Determine the [x, y] coordinate at the center of the cell enclosing the given text.  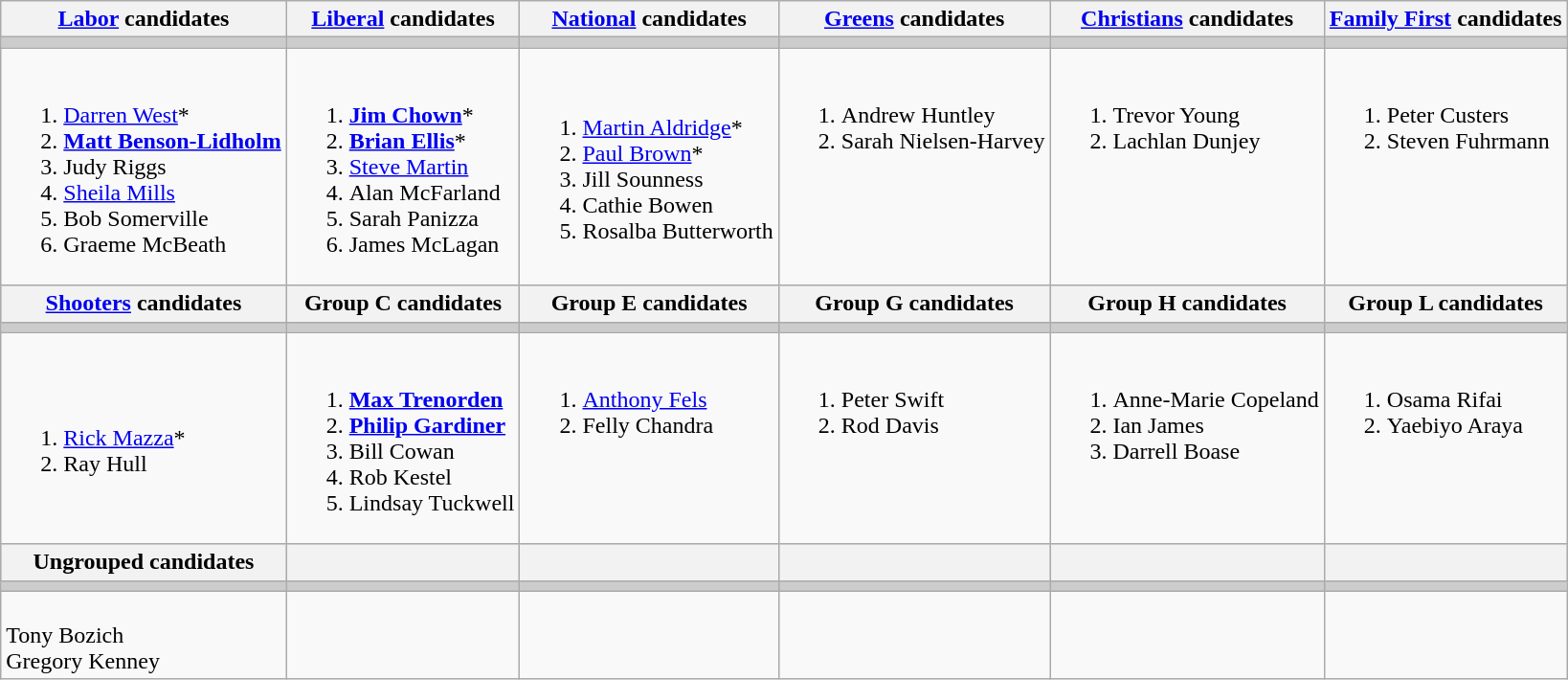
Family First candidates [1445, 19]
Liberal candidates [403, 19]
Andrew HuntleySarah Nielsen-Harvey [914, 167]
Tony Bozich Gregory Kenney [144, 635]
Peter CustersSteven Fuhrmann [1445, 167]
Rick Mazza*Ray Hull [144, 439]
Greens candidates [914, 19]
Anthony FelsFelly Chandra [649, 439]
Max TrenordenPhilip GardinerBill CowanRob KestelLindsay Tuckwell [403, 439]
Labor candidates [144, 19]
Anne-Marie CopelandIan JamesDarrell Boase [1187, 439]
Group L candidates [1445, 304]
Shooters candidates [144, 304]
Peter SwiftRod Davis [914, 439]
Osama RifaiYaebiyo Araya [1445, 439]
Martin Aldridge*Paul Brown*Jill SounnessCathie BowenRosalba Butterworth [649, 167]
National candidates [649, 19]
Group H candidates [1187, 304]
Christians candidates [1187, 19]
Ungrouped candidates [144, 562]
Jim Chown*Brian Ellis*Steve MartinAlan McFarlandSarah PanizzaJames McLagan [403, 167]
Group E candidates [649, 304]
Group C candidates [403, 304]
Trevor YoungLachlan Dunjey [1187, 167]
Group G candidates [914, 304]
Darren West*Matt Benson-LidholmJudy RiggsSheila MillsBob SomervilleGraeme McBeath [144, 167]
